Return the [X, Y] coordinate for the center point of the cell that contains the specified text.  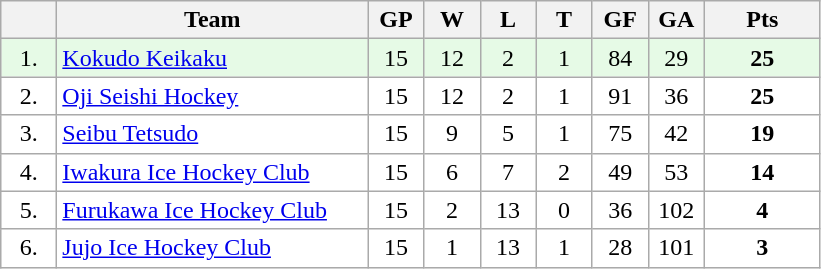
29 [676, 58]
GP [396, 20]
49 [620, 172]
2. [29, 96]
5. [29, 210]
GA [676, 20]
Furukawa Ice Hockey Club [212, 210]
Team [212, 20]
4. [29, 172]
0 [564, 210]
14 [762, 172]
42 [676, 134]
7 [508, 172]
84 [620, 58]
9 [452, 134]
28 [620, 248]
6 [452, 172]
Jujo Ice Hockey Club [212, 248]
75 [620, 134]
6. [29, 248]
T [564, 20]
Kokudo Keikaku [212, 58]
91 [620, 96]
Pts [762, 20]
3. [29, 134]
101 [676, 248]
53 [676, 172]
19 [762, 134]
102 [676, 210]
L [508, 20]
3 [762, 248]
4 [762, 210]
5 [508, 134]
GF [620, 20]
1. [29, 58]
Seibu Tetsudo [212, 134]
Oji Seishi Hockey [212, 96]
W [452, 20]
Iwakura Ice Hockey Club [212, 172]
